Search for the cell housing the specified text and yield its (X, Y) center coordinate. 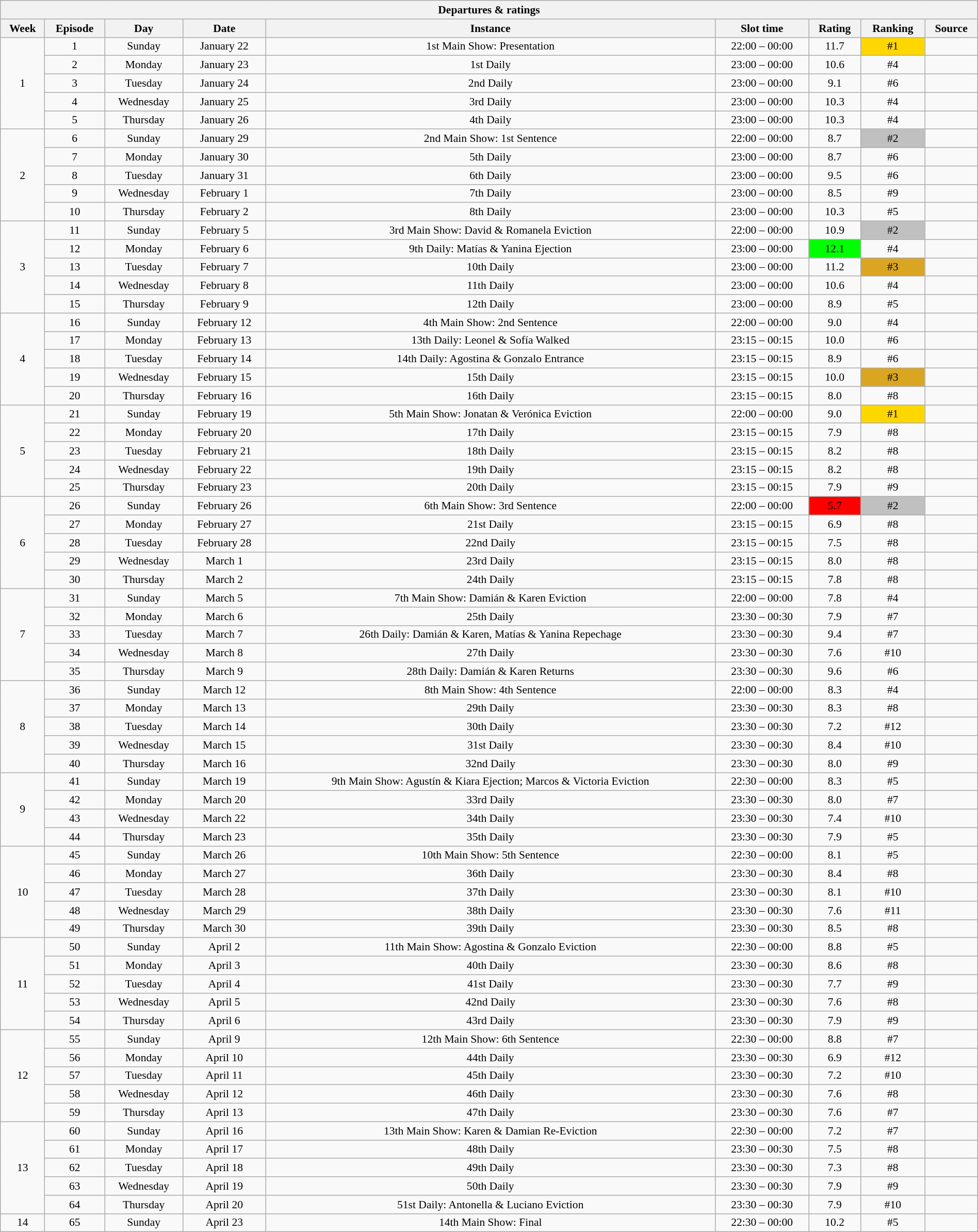
February 1 (224, 193)
16 (75, 322)
6th Main Show: 3rd Sentence (491, 506)
#11 (893, 911)
10th Main Show: 5th Sentence (491, 855)
12.1 (835, 249)
March 28 (224, 892)
April 12 (224, 1094)
March 23 (224, 837)
46th Daily (491, 1094)
47th Daily (491, 1113)
21st Daily (491, 525)
April 18 (224, 1168)
35th Daily (491, 837)
March 22 (224, 819)
March 9 (224, 672)
12th Daily (491, 304)
February 8 (224, 286)
January 24 (224, 84)
20th Daily (491, 488)
Rating (835, 28)
34 (75, 653)
44 (75, 837)
Slot time (762, 28)
30 (75, 580)
27 (75, 525)
24th Daily (491, 580)
58 (75, 1094)
4th Daily (491, 120)
February 7 (224, 267)
10.9 (835, 231)
February 13 (224, 341)
22nd Daily (491, 543)
7.4 (835, 819)
5.7 (835, 506)
28th Daily: Damián & Karen Returns (491, 672)
36th Daily (491, 874)
January 31 (224, 175)
7.3 (835, 1168)
14th Main Show: Final (491, 1223)
April 5 (224, 1002)
57 (75, 1076)
50th Daily (491, 1186)
29 (75, 561)
February 21 (224, 451)
14th Daily: Agostina & Gonzalo Entrance (491, 359)
April 23 (224, 1223)
34th Daily (491, 819)
37 (75, 708)
12th Main Show: 6th Sentence (491, 1039)
February 28 (224, 543)
17 (75, 341)
16th Daily (491, 396)
10th Daily (491, 267)
3rd Daily (491, 102)
2nd Main Show: 1st Sentence (491, 139)
March 29 (224, 911)
8.6 (835, 966)
46 (75, 874)
42 (75, 800)
65 (75, 1223)
11.2 (835, 267)
February 15 (224, 378)
29th Daily (491, 708)
15th Daily (491, 378)
25 (75, 488)
18th Daily (491, 451)
31st Daily (491, 745)
9.4 (835, 635)
Date (224, 28)
9.6 (835, 672)
19th Daily (491, 469)
17th Daily (491, 433)
53 (75, 1002)
63 (75, 1186)
March 2 (224, 580)
36 (75, 690)
38th Daily (491, 911)
March 20 (224, 800)
28 (75, 543)
January 25 (224, 102)
32nd Daily (491, 764)
April 3 (224, 966)
26 (75, 506)
43 (75, 819)
20 (75, 396)
43rd Daily (491, 1021)
April 9 (224, 1039)
50 (75, 947)
February 14 (224, 359)
19 (75, 378)
Ranking (893, 28)
March 7 (224, 635)
8th Daily (491, 212)
April 19 (224, 1186)
5th Daily (491, 157)
7th Daily (491, 193)
2nd Daily (491, 84)
Instance (491, 28)
March 13 (224, 708)
9th Main Show: Agustín & Kiara Ejection; Marcos & Victoria Eviction (491, 782)
51st Daily: Antonella & Luciano Eviction (491, 1205)
4th Main Show: 2nd Sentence (491, 322)
February 22 (224, 469)
23 (75, 451)
February 26 (224, 506)
30th Daily (491, 727)
January 23 (224, 65)
21 (75, 414)
24 (75, 469)
48th Daily (491, 1149)
April 4 (224, 984)
February 6 (224, 249)
15 (75, 304)
Source (951, 28)
60 (75, 1131)
8th Main Show: 4th Sentence (491, 690)
February 5 (224, 231)
51 (75, 966)
April 10 (224, 1058)
3rd Main Show: David & Romanela Eviction (491, 231)
April 16 (224, 1131)
5th Main Show: Jonatan & Verónica Eviction (491, 414)
March 30 (224, 929)
7.7 (835, 984)
27th Daily (491, 653)
22 (75, 433)
59 (75, 1113)
March 14 (224, 727)
February 27 (224, 525)
40 (75, 764)
45 (75, 855)
January 22 (224, 46)
March 19 (224, 782)
April 2 (224, 947)
35 (75, 672)
52 (75, 984)
61 (75, 1149)
9.1 (835, 84)
1st Main Show: Presentation (491, 46)
39th Daily (491, 929)
January 29 (224, 139)
54 (75, 1021)
55 (75, 1039)
March 5 (224, 598)
January 26 (224, 120)
13th Daily: Leonel & Sofía Walked (491, 341)
Episode (75, 28)
Departures & ratings (489, 10)
April 13 (224, 1113)
February 19 (224, 414)
31 (75, 598)
January 30 (224, 157)
44th Daily (491, 1058)
March 27 (224, 874)
9.5 (835, 175)
February 12 (224, 322)
February 2 (224, 212)
49th Daily (491, 1168)
25th Daily (491, 617)
April 6 (224, 1021)
13th Main Show: Karen & Damian Re-Eviction (491, 1131)
32 (75, 617)
11.7 (835, 46)
February 20 (224, 433)
7th Main Show: Damián & Karen Eviction (491, 598)
March 15 (224, 745)
45th Daily (491, 1076)
64 (75, 1205)
March 16 (224, 764)
March 12 (224, 690)
23rd Daily (491, 561)
41st Daily (491, 984)
February 23 (224, 488)
10.2 (835, 1223)
11th Main Show: Agostina & Gonzalo Eviction (491, 947)
33 (75, 635)
March 1 (224, 561)
April 11 (224, 1076)
March 26 (224, 855)
49 (75, 929)
42nd Daily (491, 1002)
56 (75, 1058)
Day (144, 28)
40th Daily (491, 966)
April 17 (224, 1149)
18 (75, 359)
41 (75, 782)
33rd Daily (491, 800)
11th Daily (491, 286)
38 (75, 727)
April 20 (224, 1205)
9th Daily: Matías & Yanina Ejection (491, 249)
6th Daily (491, 175)
February 9 (224, 304)
1st Daily (491, 65)
62 (75, 1168)
March 6 (224, 617)
39 (75, 745)
37th Daily (491, 892)
47 (75, 892)
March 8 (224, 653)
February 16 (224, 396)
26th Daily: Damián & Karen, Matías & Yanina Repechage (491, 635)
Week (23, 28)
48 (75, 911)
